Locate the cell with the specified text and output its (x, y) center coordinate. 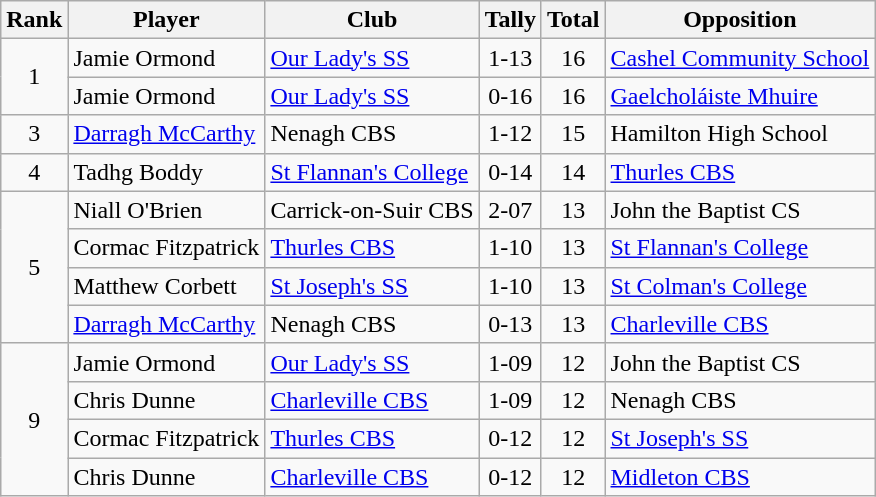
1-12 (510, 134)
St Colman's College (740, 286)
2-07 (510, 210)
Tadhg Boddy (166, 172)
1-13 (510, 58)
Total (573, 20)
14 (573, 172)
Midleton CBS (740, 477)
Rank (34, 20)
0-16 (510, 96)
Carrick-on-Suir CBS (372, 210)
Opposition (740, 20)
Tally (510, 20)
Cashel Community School (740, 58)
9 (34, 419)
Niall O'Brien (166, 210)
Club (372, 20)
Hamilton High School (740, 134)
0-14 (510, 172)
15 (573, 134)
4 (34, 172)
Player (166, 20)
3 (34, 134)
Matthew Corbett (166, 286)
5 (34, 267)
Gaelcholáiste Mhuire (740, 96)
1 (34, 77)
0-13 (510, 324)
